Return the (x, y) coordinate for the center point of the cell that contains the specified text.  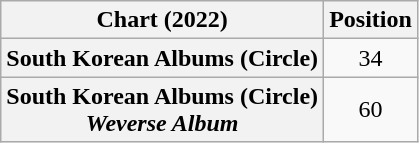
South Korean Albums (Circle) (162, 58)
Chart (2022) (162, 20)
34 (371, 58)
South Korean Albums (Circle)Weverse Album (162, 110)
60 (371, 110)
Position (371, 20)
